Determine the [X, Y] coordinate at the center of the cell enclosing the given text.  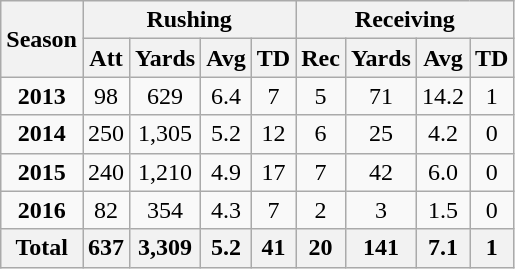
2 [321, 210]
2014 [42, 134]
14.2 [442, 96]
1.5 [442, 210]
7.1 [442, 248]
141 [380, 248]
3,309 [166, 248]
82 [106, 210]
637 [106, 248]
6.0 [442, 172]
2015 [42, 172]
4.3 [226, 210]
240 [106, 172]
629 [166, 96]
20 [321, 248]
354 [166, 210]
25 [380, 134]
1,210 [166, 172]
6.4 [226, 96]
42 [380, 172]
Att [106, 58]
98 [106, 96]
250 [106, 134]
41 [273, 248]
Rushing [188, 20]
4.2 [442, 134]
Receiving [405, 20]
Total [42, 248]
2013 [42, 96]
5 [321, 96]
6 [321, 134]
12 [273, 134]
3 [380, 210]
Season [42, 39]
Rec [321, 58]
1,305 [166, 134]
17 [273, 172]
2016 [42, 210]
71 [380, 96]
4.9 [226, 172]
